From the cell containing the given text, extract its center point as [x, y] coordinate. 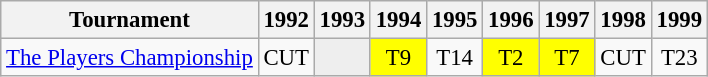
Tournament [130, 20]
T23 [679, 58]
T7 [567, 58]
1995 [455, 20]
1992 [286, 20]
1997 [567, 20]
1993 [342, 20]
1999 [679, 20]
T2 [511, 58]
T9 [398, 58]
1994 [398, 20]
The Players Championship [130, 58]
1996 [511, 20]
1998 [623, 20]
T14 [455, 58]
